From the cell containing the given text, extract its center point as (X, Y) coordinate. 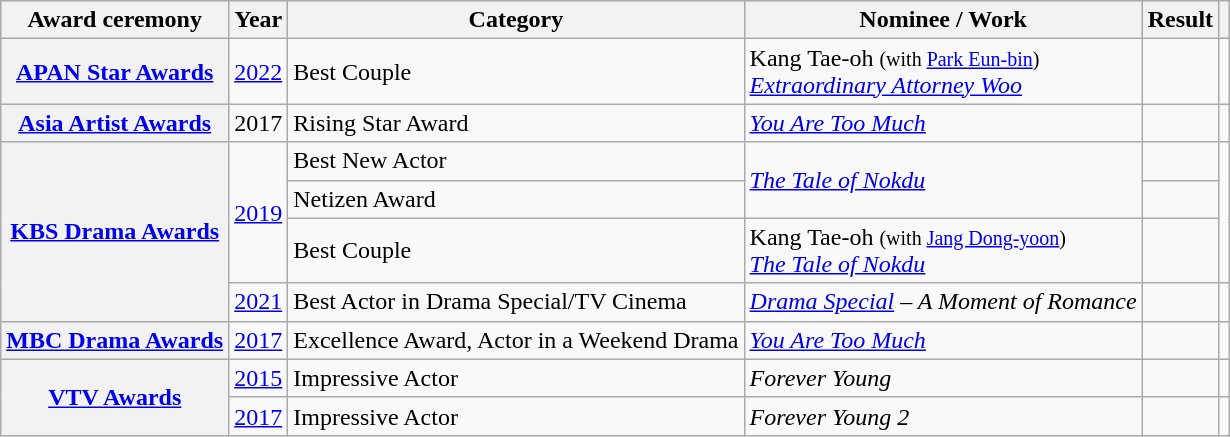
Forever Young (943, 378)
Result (1180, 20)
Kang Tae-oh (with Jang Dong-yoon)The Tale of Nokdu (943, 250)
Best Actor in Drama Special/TV Cinema (516, 302)
KBS Drama Awards (115, 232)
Best New Actor (516, 161)
Asia Artist Awards (115, 123)
Nominee / Work (943, 20)
VTV Awards (115, 397)
Category (516, 20)
2015 (258, 378)
Excellence Award, Actor in a Weekend Drama (516, 340)
2019 (258, 212)
Year (258, 20)
Rising Star Award (516, 123)
APAN Star Awards (115, 72)
Award ceremony (115, 20)
2022 (258, 72)
Netizen Award (516, 199)
Drama Special – A Moment of Romance (943, 302)
2021 (258, 302)
MBC Drama Awards (115, 340)
Kang Tae-oh (with Park Eun-bin)Extraordinary Attorney Woo (943, 72)
The Tale of Nokdu (943, 180)
Forever Young 2 (943, 416)
